Find where the given text appears and provide that cell's center as (X, Y) coordinate. 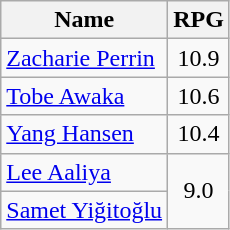
Samet Yiğitoğlu (84, 210)
Lee Aaliya (84, 172)
10.6 (199, 96)
9.0 (199, 191)
Zacharie Perrin (84, 58)
RPG (199, 20)
Yang Hansen (84, 134)
Name (84, 20)
10.9 (199, 58)
Tobe Awaka (84, 96)
10.4 (199, 134)
